Scan for the cell matching the given text and deliver its (X, Y) coordinate at center. 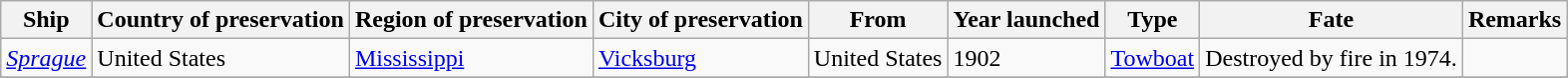
Year launched (1026, 20)
City of preservation (700, 20)
From (878, 20)
Towboat (1153, 58)
Ship (46, 20)
Sprague (46, 58)
Remarks (1514, 20)
Mississippi (471, 58)
Vicksburg (700, 58)
Type (1153, 20)
Destroyed by fire in 1974. (1332, 58)
Region of preservation (471, 20)
Fate (1332, 20)
1902 (1026, 58)
Country of preservation (221, 20)
